Scan for the cell matching the given text and deliver its [X, Y] coordinate at center. 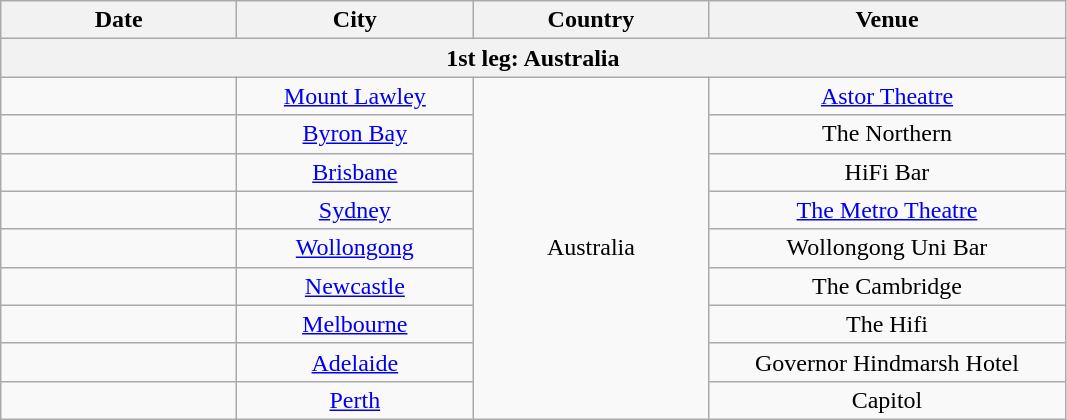
Astor Theatre [887, 96]
Melbourne [355, 324]
The Northern [887, 134]
The Metro Theatre [887, 210]
Capitol [887, 400]
Adelaide [355, 362]
Australia [591, 248]
Perth [355, 400]
Byron Bay [355, 134]
City [355, 20]
Wollongong [355, 248]
HiFi Bar [887, 172]
Sydney [355, 210]
Newcastle [355, 286]
Venue [887, 20]
The Cambridge [887, 286]
Wollongong Uni Bar [887, 248]
Mount Lawley [355, 96]
1st leg: Australia [533, 58]
Country [591, 20]
Date [119, 20]
Governor Hindmarsh Hotel [887, 362]
The Hifi [887, 324]
Brisbane [355, 172]
